From the cell containing the given text, extract its center point as (X, Y) coordinate. 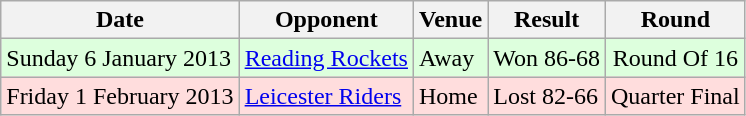
Date (120, 20)
Round (675, 20)
Round Of 16 (675, 58)
Friday 1 February 2013 (120, 96)
Away (450, 58)
Lost 82-66 (547, 96)
Reading Rockets (326, 58)
Home (450, 96)
Won 86-68 (547, 58)
Venue (450, 20)
Sunday 6 January 2013 (120, 58)
Quarter Final (675, 96)
Leicester Riders (326, 96)
Opponent (326, 20)
Result (547, 20)
